Capture the cell that displays the provided text and extract its (X, Y) central coordinate. 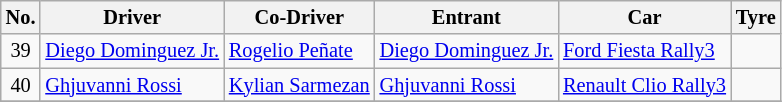
Ford Fiesta Rally3 (644, 51)
Driver (132, 17)
Kylian Sarmezan (300, 85)
No. (21, 17)
Rogelio Peñate (300, 51)
Car (644, 17)
Renault Clio Rally3 (644, 85)
40 (21, 85)
39 (21, 51)
Entrant (467, 17)
Tyre (756, 17)
Co-Driver (300, 17)
